Return [X, Y] of the center of cell containing provided text 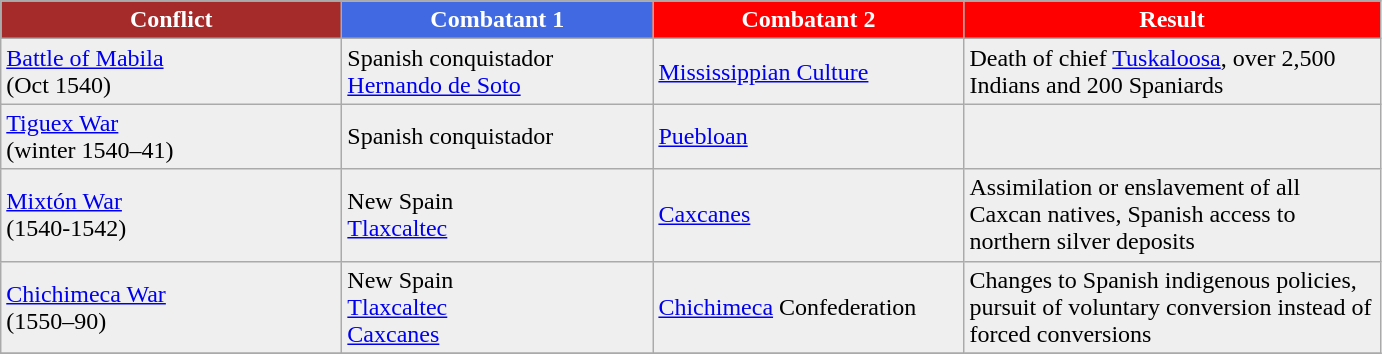
New Spain Tlaxcaltec [498, 215]
Result [1172, 20]
Chichimeca War(1550–90) [172, 307]
New Spain Tlaxcaltec Caxcanes [498, 307]
Mississippian Culture [808, 72]
Death of chief Tuskaloosa, over 2,500 Indians and 200 Spaniards [1172, 72]
Spanish conquistador Hernando de Soto [498, 72]
Chichimeca Confederation [808, 307]
Conflict [172, 20]
Spanish conquistador [498, 136]
Battle of Mabila(Oct 1540) [172, 72]
Tiguex War(winter 1540–41) [172, 136]
Assimilation or enslavement of all Caxcan natives, Spanish access to northern silver deposits [1172, 215]
Changes to Spanish indigenous policies, pursuit of voluntary conversion instead of forced conversions [1172, 307]
Combatant 1 [498, 20]
Combatant 2 [808, 20]
Mixtón War(1540-1542) [172, 215]
Caxcanes [808, 215]
Puebloan [808, 136]
